Provide the [X, Y] coordinate of the cell's center where the given text is located.  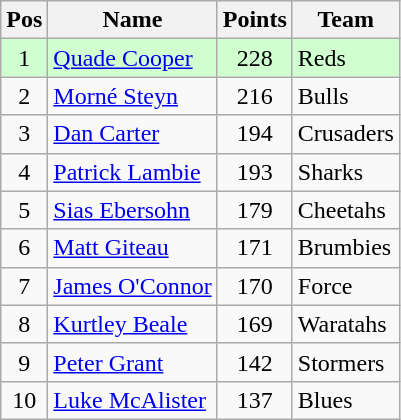
Crusaders [346, 134]
Sias Ebersohn [132, 210]
Points [254, 20]
228 [254, 58]
Luke McAlister [132, 400]
9 [24, 362]
6 [24, 248]
216 [254, 96]
Sharks [346, 172]
169 [254, 324]
4 [24, 172]
Brumbies [346, 248]
Cheetahs [346, 210]
2 [24, 96]
137 [254, 400]
171 [254, 248]
Name [132, 20]
Force [346, 286]
Blues [346, 400]
170 [254, 286]
Bulls [346, 96]
Kurtley Beale [132, 324]
Morné Steyn [132, 96]
Quade Cooper [132, 58]
194 [254, 134]
Matt Giteau [132, 248]
3 [24, 134]
Team [346, 20]
8 [24, 324]
Waratahs [346, 324]
193 [254, 172]
Patrick Lambie [132, 172]
Pos [24, 20]
7 [24, 286]
Peter Grant [132, 362]
1 [24, 58]
179 [254, 210]
142 [254, 362]
James O'Connor [132, 286]
Dan Carter [132, 134]
Stormers [346, 362]
5 [24, 210]
10 [24, 400]
Reds [346, 58]
